Pinpoint the cell where the given text exists, returning its (X, Y) midpoint coordinate. 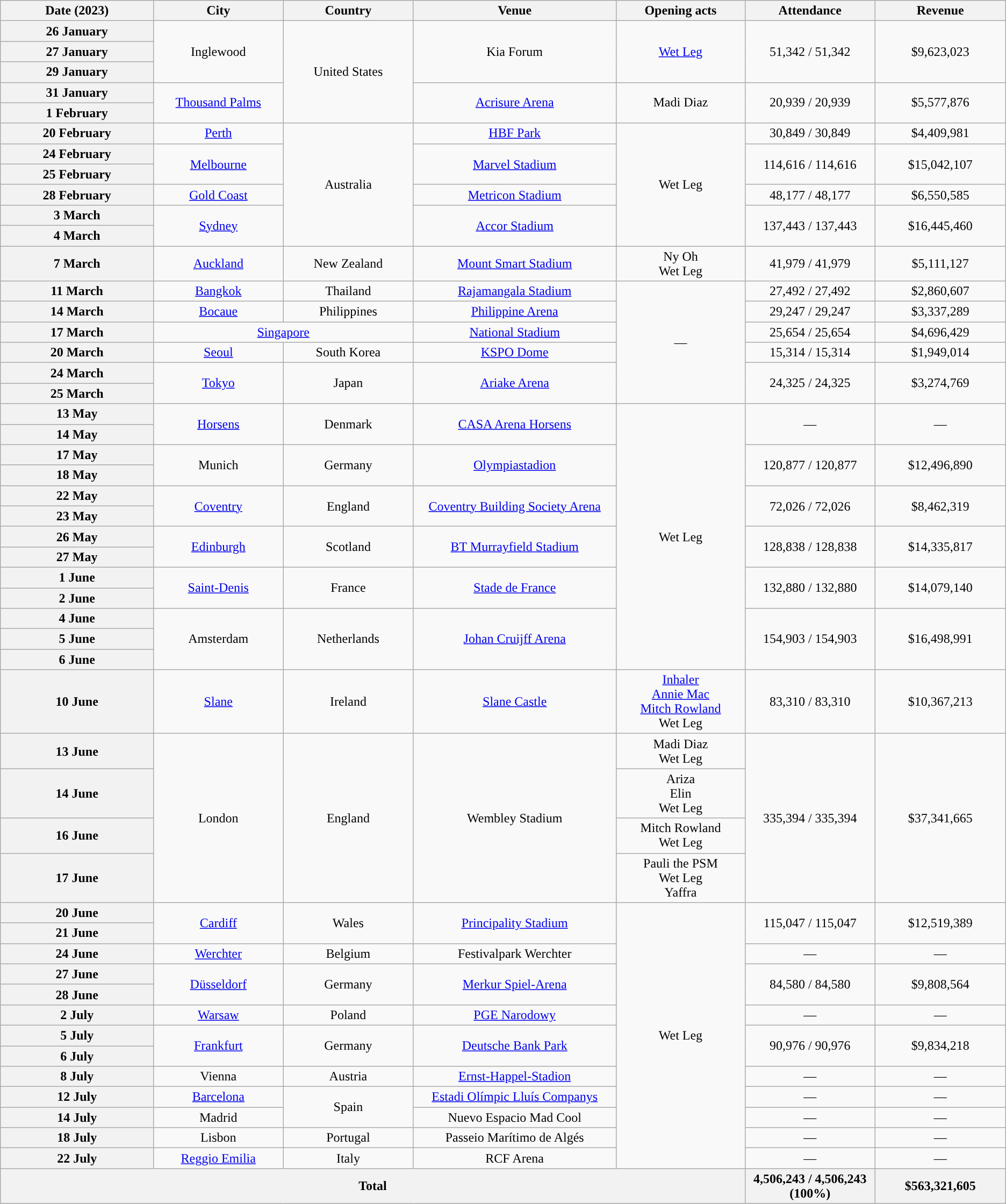
48,177 / 48,177 (810, 195)
Rajamangala Stadium (515, 291)
27,492 / 27,492 (810, 291)
Acrisure Arena (515, 103)
15,314 / 15,314 (810, 353)
Portugal (348, 1138)
Attendance (810, 11)
$2,860,607 (940, 291)
Netherlands (348, 639)
Marvel Stadium (515, 164)
Slane Castle (515, 702)
24 February (77, 154)
$12,496,890 (940, 465)
Düsseldorf (218, 984)
Lisbon (218, 1138)
Principality Stadium (515, 923)
Stade de France (515, 587)
Frankfurt (218, 1045)
Belgium (348, 954)
128,838 / 128,838 (810, 547)
$4,409,981 (940, 133)
Deutsche Bank Park (515, 1045)
Sydney (218, 225)
115,047 / 115,047 (810, 923)
51,342 / 51,342 (810, 52)
28 June (77, 994)
24 June (77, 954)
BT Murrayfield Stadium (515, 547)
Olympiastadion (515, 465)
Johan Cruijff Arena (515, 639)
Poland (348, 1015)
Madi Diaz (681, 103)
13 June (77, 751)
29,247 / 29,247 (810, 312)
Revenue (940, 11)
83,310 / 83,310 (810, 702)
137,443 / 137,443 (810, 225)
KSPO Dome (515, 353)
$8,462,319 (940, 506)
France (348, 587)
27 January (77, 52)
Kia Forum (515, 52)
41,979 / 41,979 (810, 263)
Scotland (348, 547)
Edinburgh (218, 547)
Amsterdam (218, 639)
335,394 / 335,394 (810, 818)
United States (348, 72)
Thousand Palms (218, 103)
$14,335,817 (940, 547)
25 March (77, 393)
Mount Smart Stadium (515, 263)
Opening acts (681, 11)
4 June (77, 619)
6 June (77, 660)
National Stadium (515, 332)
84,580 / 84,580 (810, 984)
Denmark (348, 424)
28 February (77, 195)
New Zealand (348, 263)
24 March (77, 373)
Inhaler Annie Mac Mitch Rowland Wet Leg (681, 702)
RCF Arena (515, 1158)
Philippines (348, 312)
1 February (77, 113)
Inglewood (218, 52)
90,976 / 90,976 (810, 1045)
31 January (77, 92)
Estadi Olímpic Lluís Companys (515, 1097)
$1,949,014 (940, 353)
$9,623,023 (940, 52)
24,325 / 24,325 (810, 383)
23 May (77, 516)
$3,274,769 (940, 383)
114,616 / 114,616 (810, 164)
12 July (77, 1097)
Wales (348, 923)
10 June (77, 702)
PGE Narodowy (515, 1015)
Slane (218, 702)
18 May (77, 475)
3 March (77, 215)
Japan (348, 383)
17 May (77, 455)
5 July (77, 1035)
4 March (77, 235)
$4,696,429 (940, 332)
Ariza Elin Wet Leg (681, 793)
27 June (77, 974)
$37,341,665 (940, 818)
Passeio Marítimo de Algés (515, 1138)
Coventry (218, 506)
Seoul (218, 353)
17 June (77, 878)
South Korea (348, 353)
Perth (218, 133)
$5,577,876 (940, 103)
London (218, 818)
Gold Coast (218, 195)
City (218, 11)
Merkur Spiel-Arena (515, 984)
Festivalpark Werchter (515, 954)
Warsaw (218, 1015)
21 June (77, 933)
2 June (77, 598)
Ernst-Happel-Stadion (515, 1077)
$9,834,218 (940, 1045)
20,939 / 20,939 (810, 103)
$16,498,991 (940, 639)
120,877 / 120,877 (810, 465)
17 March (77, 332)
25,654 / 25,654 (810, 332)
14 March (77, 312)
4,506,243 / 4,506,243 (100%) (810, 1186)
20 June (77, 913)
$16,445,460 (940, 225)
Spain (348, 1107)
Saint-Denis (218, 587)
HBF Park (515, 133)
5 June (77, 639)
Werchter (218, 954)
Country (348, 11)
8 July (77, 1077)
Singapore (284, 332)
Pauli the PSM Wet Leg Yaffra (681, 878)
Barcelona (218, 1097)
Horsens (218, 424)
26 January (77, 31)
Tokyo (218, 383)
Coventry Building Society Arena (515, 506)
Madi Diaz Wet Leg (681, 751)
$12,519,389 (940, 923)
$15,042,107 (940, 164)
13 May (77, 414)
29 January (77, 72)
Australia (348, 184)
$6,550,585 (940, 195)
$563,321,605 (940, 1186)
16 June (77, 835)
20 March (77, 353)
20 February (77, 133)
26 May (77, 536)
22 May (77, 496)
Thailand (348, 291)
1 June (77, 577)
$14,079,140 (940, 587)
72,026 / 72,026 (810, 506)
7 March (77, 263)
Nuevo Espacio Mad Cool (515, 1117)
14 June (77, 793)
Auckland (218, 263)
Madrid (218, 1117)
$5,111,127 (940, 263)
Total (373, 1186)
14 July (77, 1117)
Venue (515, 11)
Mitch Rowland Wet Leg (681, 835)
Cardiff (218, 923)
14 May (77, 434)
154,903 / 154,903 (810, 639)
2 July (77, 1015)
18 July (77, 1138)
Date (2023) (77, 11)
Bocaue (218, 312)
Ny Oh Wet Leg (681, 263)
Austria (348, 1077)
27 May (77, 557)
Munich (218, 465)
11 March (77, 291)
Melbourne (218, 164)
22 July (77, 1158)
Vienna (218, 1077)
Accor Stadium (515, 225)
$3,337,289 (940, 312)
CASA Arena Horsens (515, 424)
Reggio Emilia (218, 1158)
$9,808,564 (940, 984)
Bangkok (218, 291)
Italy (348, 1158)
Ariake Arena (515, 383)
6 July (77, 1056)
Ireland (348, 702)
Wembley Stadium (515, 818)
25 February (77, 174)
$10,367,213 (940, 702)
Metricon Stadium (515, 195)
30,849 / 30,849 (810, 133)
Philippine Arena (515, 312)
132,880 / 132,880 (810, 587)
